Determine the [X, Y] coordinate at the center of the cell enclosing the given text.  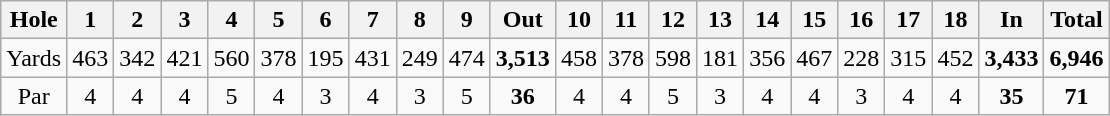
16 [862, 20]
12 [672, 20]
11 [626, 20]
315 [908, 58]
36 [522, 96]
7 [372, 20]
Par [34, 96]
421 [184, 58]
195 [326, 58]
342 [138, 58]
249 [420, 58]
14 [768, 20]
2 [138, 20]
Out [522, 20]
228 [862, 58]
181 [720, 58]
3,513 [522, 58]
6 [326, 20]
9 [466, 20]
8 [420, 20]
15 [814, 20]
Total [1076, 20]
10 [578, 20]
463 [90, 58]
17 [908, 20]
560 [232, 58]
3,433 [1012, 58]
6,946 [1076, 58]
71 [1076, 96]
Hole [34, 20]
Yards [34, 58]
467 [814, 58]
452 [956, 58]
35 [1012, 96]
598 [672, 58]
431 [372, 58]
In [1012, 20]
356 [768, 58]
474 [466, 58]
458 [578, 58]
18 [956, 20]
13 [720, 20]
1 [90, 20]
